Pinpoint the cell where the given text exists, returning its (X, Y) midpoint coordinate. 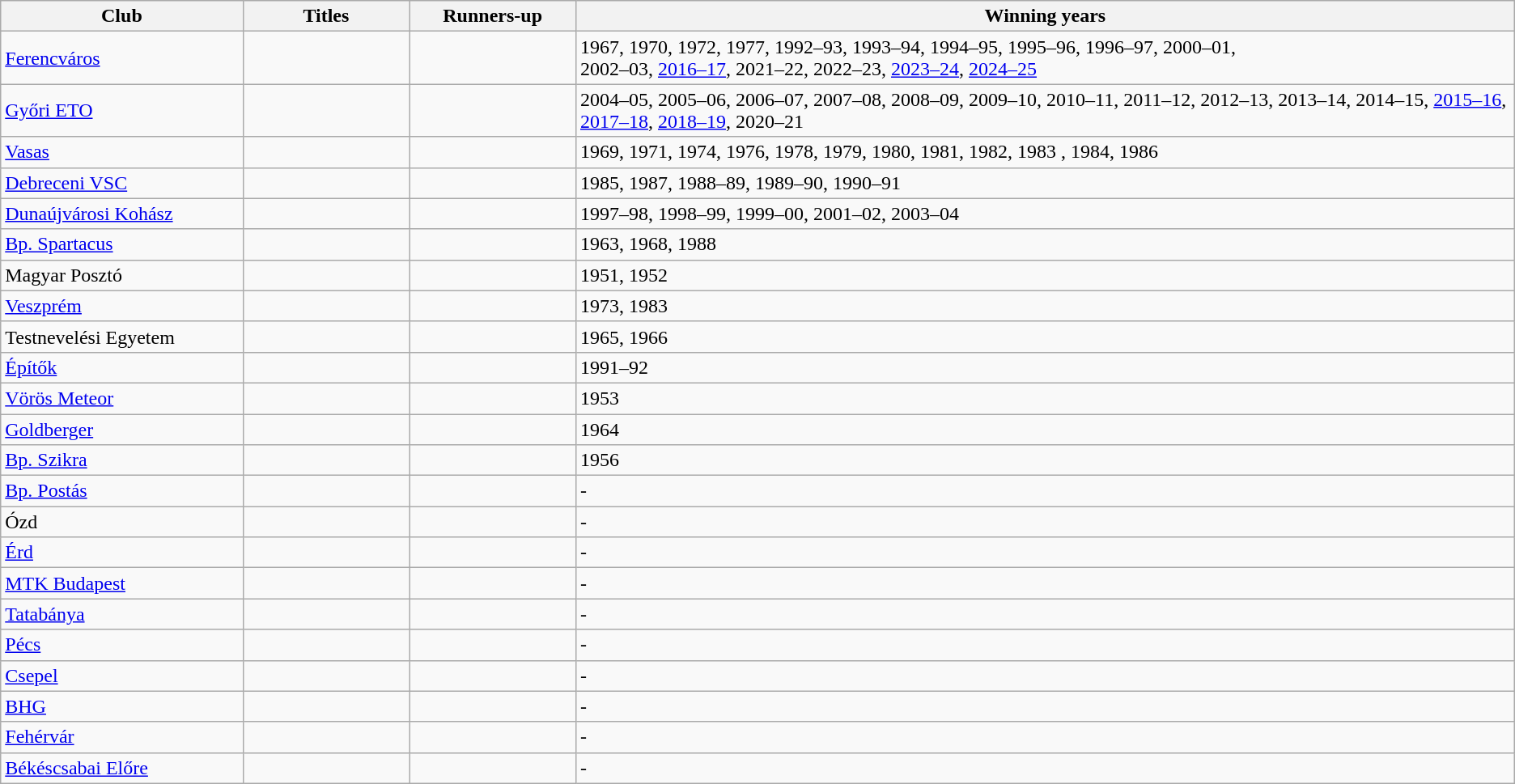
1964 (1045, 430)
Fehérvár (121, 737)
Győri ETO (121, 110)
2004–05, 2005–06, 2006–07, 2007–08, 2008–09, 2009–10, 2010–11, 2011–12, 2012–13, 2013–14, 2014–15, 2015–16, 2017–18, 2018–19, 2020–21 (1045, 110)
Ózd (121, 522)
1967, 1970, 1972, 1977, 1992–93, 1993–94, 1994–95, 1995–96, 1996–97, 2000–01,2002–03, 2016–17, 2021–22, 2022–23, 2023–24, 2024–25 (1045, 58)
Tatabánya (121, 614)
1969, 1971, 1974, 1976, 1978, 1979, 1980, 1981, 1982, 1983 , 1984, 1986 (1045, 152)
1985, 1987, 1988–89, 1989–90, 1990–91 (1045, 183)
Winning years (1045, 16)
Ferencváros (121, 58)
Csepel (121, 676)
1965, 1966 (1045, 337)
BHG (121, 706)
Dunaújvárosi Kohász (121, 214)
Testnevelési Egyetem (121, 337)
Runners-up (493, 16)
1991–92 (1045, 367)
Pécs (121, 645)
1973, 1983 (1045, 306)
Építők (121, 367)
Debreceni VSC (121, 183)
1956 (1045, 460)
Békéscsabai Előre (121, 768)
Vasas (121, 152)
Bp. Szikra (121, 460)
1951, 1952 (1045, 275)
1963, 1968, 1988 (1045, 244)
Bp. Postás (121, 491)
MTK Budapest (121, 583)
Magyar Posztó (121, 275)
Vörös Meteor (121, 398)
Club (121, 16)
Veszprém (121, 306)
1997–98, 1998–99, 1999–00, 2001–02, 2003–04 (1045, 214)
Érd (121, 553)
Goldberger (121, 430)
1953 (1045, 398)
Bp. Spartacus (121, 244)
Titles (326, 16)
